Output the (X, Y) coordinate of the center of the cell containing the given text.  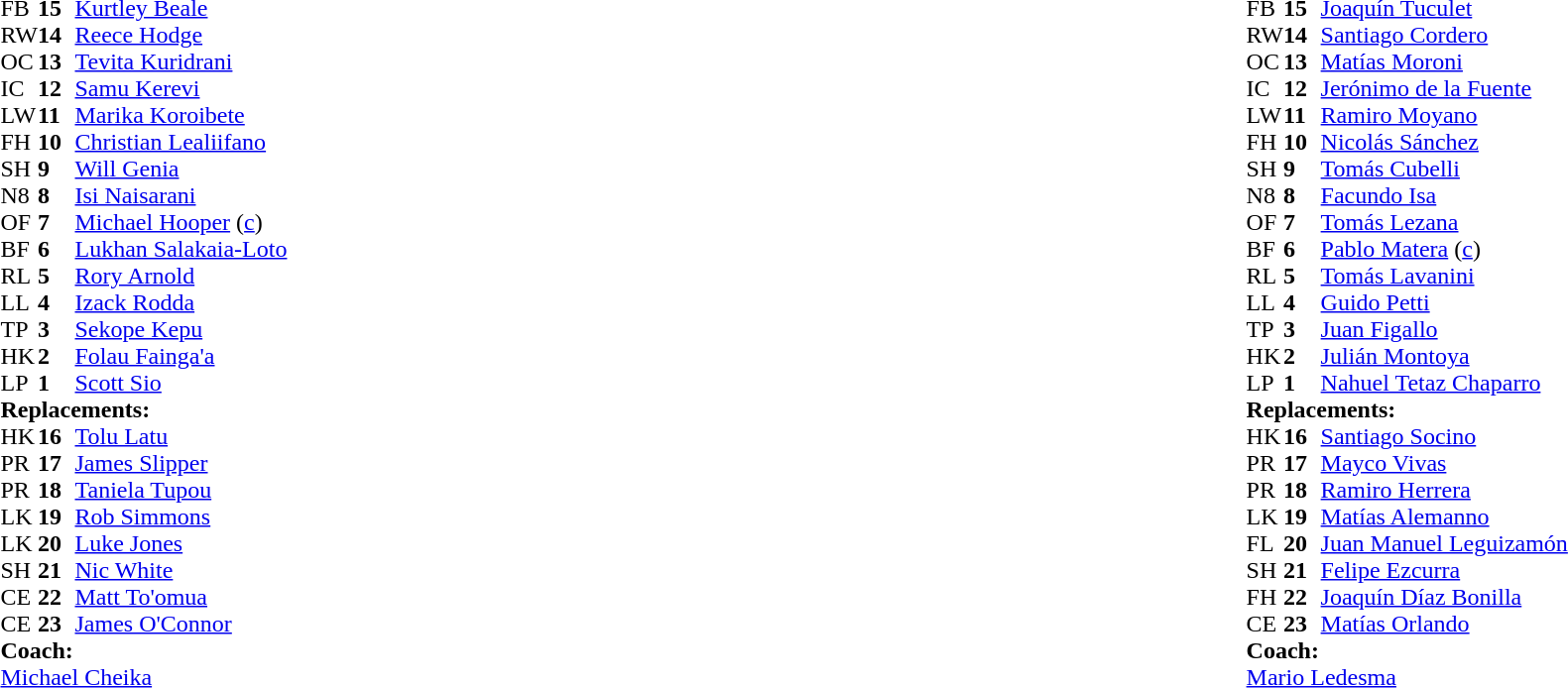
Taniela Tupou (181, 490)
Matías Alemanno (1444, 517)
Nicolás Sánchez (1444, 143)
Isi Naisarani (181, 196)
Christian Lealiifano (181, 143)
FL (1266, 543)
Will Genia (181, 169)
Reece Hodge (181, 36)
Santiago Cordero (1444, 36)
Tomás Lezana (1444, 222)
Jerónimo de la Fuente (1444, 89)
Scott Sio (181, 383)
Juan Manuel Leguizamón (1444, 543)
Rory Arnold (181, 276)
Felipe Ezcurra (1444, 571)
Nic White (181, 571)
Samu Kerevi (181, 89)
Matt To'omua (181, 597)
Nahuel Tetaz Chaparro (1444, 383)
Sekope Kepu (181, 329)
Matías Moroni (1444, 61)
Santiago Socino (1444, 436)
Tomás Lavanini (1444, 276)
Izack Rodda (181, 303)
Tolu Latu (181, 436)
Pablo Matera (c) (1444, 250)
James O'Connor (181, 625)
Julián Montoya (1444, 357)
Joaquín Díaz Bonilla (1444, 597)
Facundo Isa (1444, 196)
Ramiro Moyano (1444, 115)
Michael Hooper (c) (181, 222)
Tomás Cubelli (1444, 169)
Tevita Kuridrani (181, 61)
Lukhan Salakaia-Loto (181, 250)
Guido Petti (1444, 303)
James Slipper (181, 464)
Ramiro Herrera (1444, 490)
Luke Jones (181, 543)
Mayco Vivas (1444, 464)
Matías Orlando (1444, 625)
Rob Simmons (181, 517)
Juan Figallo (1444, 329)
Folau Fainga'a (181, 357)
Marika Koroibete (181, 115)
